Search for the cell housing the specified text and yield its [x, y] center coordinate. 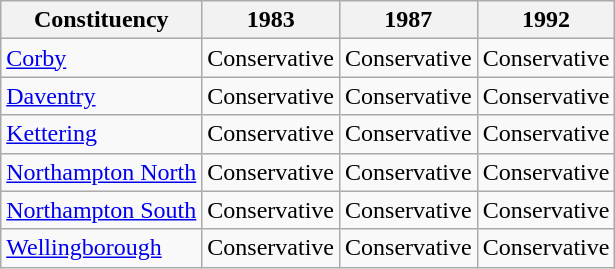
Corby [102, 58]
1992 [546, 20]
Daventry [102, 96]
Wellingborough [102, 248]
Constituency [102, 20]
Northampton North [102, 172]
1983 [271, 20]
Kettering [102, 134]
Northampton South [102, 210]
1987 [409, 20]
